Output the [x, y] coordinate of the center of the cell containing the given text.  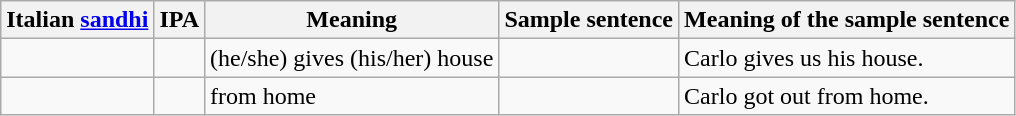
from home [352, 96]
Carlo got out from home. [847, 96]
Carlo gives us his house. [847, 58]
Sample sentence [589, 20]
Italian sandhi [78, 20]
Meaning of the sample sentence [847, 20]
Meaning [352, 20]
(he/she) gives (his/her) house [352, 58]
IPA [180, 20]
